Return [X, Y] of the center of cell containing provided text 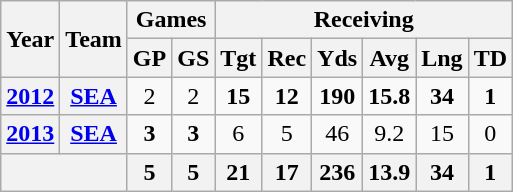
Team [94, 39]
12 [287, 96]
21 [238, 172]
GS [194, 58]
46 [338, 134]
GP [149, 58]
Receiving [364, 20]
Tgt [238, 58]
Games [170, 20]
15.8 [390, 96]
Lng [442, 58]
9.2 [390, 134]
190 [338, 96]
Avg [390, 58]
2013 [30, 134]
13.9 [390, 172]
236 [338, 172]
6 [238, 134]
Yds [338, 58]
17 [287, 172]
TD [490, 58]
Year [30, 39]
0 [490, 134]
Rec [287, 58]
2012 [30, 96]
